Find where the given text appears and provide that cell's center as (X, Y) coordinate. 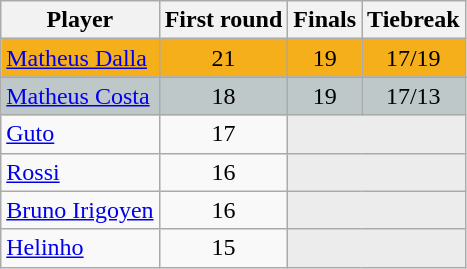
17 (224, 134)
Guto (80, 134)
18 (224, 96)
Matheus Dalla (80, 58)
Finals (325, 20)
Bruno Irigoyen (80, 210)
Helinho (80, 248)
Matheus Costa (80, 96)
21 (224, 58)
17/13 (414, 96)
Rossi (80, 172)
Tiebreak (414, 20)
First round (224, 20)
17/19 (414, 58)
15 (224, 248)
Player (80, 20)
